Provide the (X, Y) coordinate of the cell's center where the given text is located.  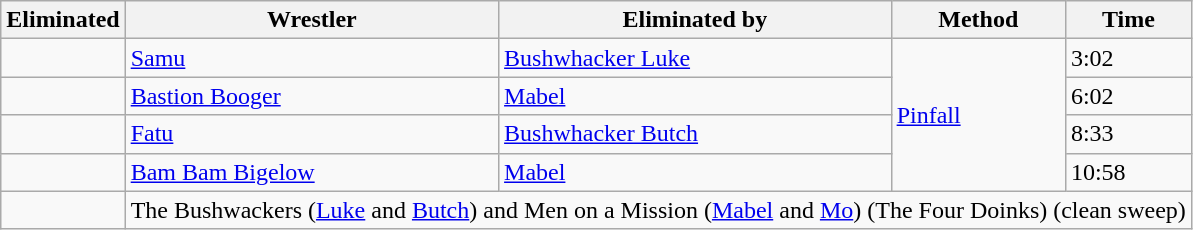
Bushwhacker Luke (696, 58)
6:02 (1128, 96)
The Bushwackers (Luke and Butch) and Men on a Mission (Mabel and Mo) (The Four Doinks) (clean sweep) (658, 210)
Fatu (312, 134)
Samu (312, 58)
Eliminated by (696, 20)
Bushwhacker Butch (696, 134)
Bam Bam Bigelow (312, 172)
Eliminated (63, 20)
Bastion Booger (312, 96)
3:02 (1128, 58)
Method (978, 20)
Time (1128, 20)
Wrestler (312, 20)
Pinfall (978, 115)
8:33 (1128, 134)
10:58 (1128, 172)
